Identify which cell holds the provided text, then report its [x, y] central coordinate. 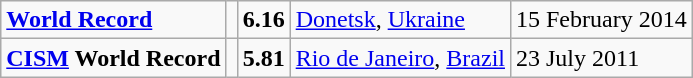
15 February 2014 [601, 20]
CISM World Record [114, 58]
Donetsk, Ukraine [400, 20]
23 July 2011 [601, 58]
Rio de Janeiro, Brazil [400, 58]
World Record [114, 20]
5.81 [264, 58]
6.16 [264, 20]
